From the cell containing the given text, extract its center point as (x, y) coordinate. 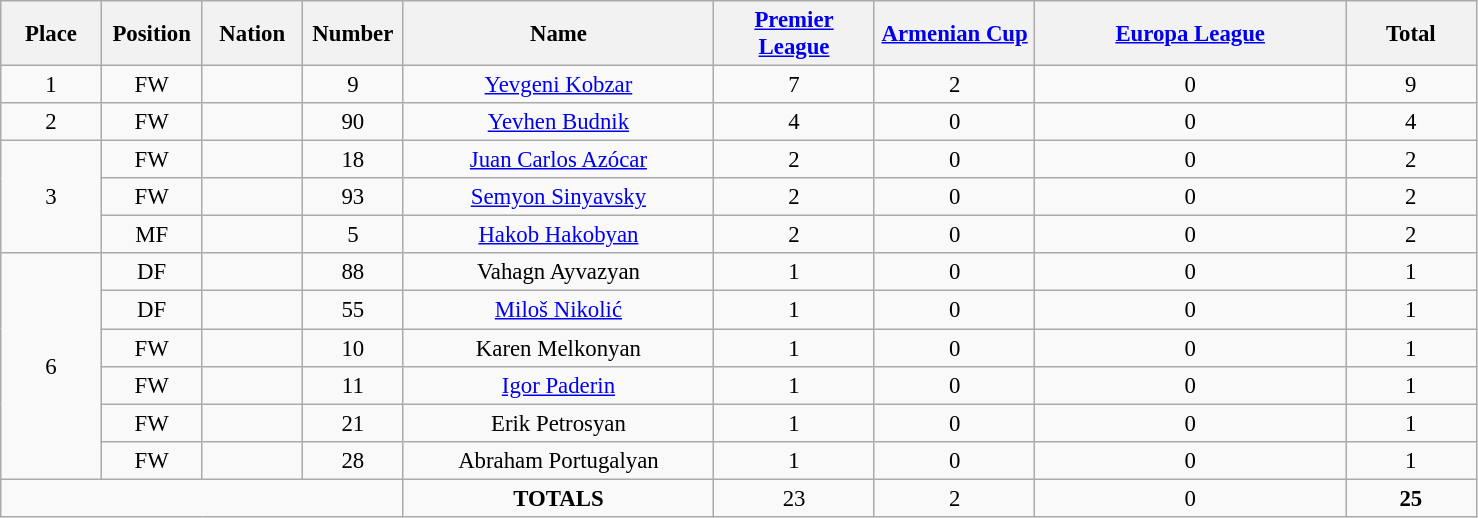
55 (354, 310)
Igor Paderin (558, 385)
Hakob Hakobyan (558, 235)
Yevhen Budnik (558, 122)
Nation (252, 34)
Semyon Sinyavsky (558, 197)
Erik Petrosyan (558, 423)
25 (1412, 498)
28 (354, 460)
MF (152, 235)
90 (354, 122)
Europa League (1190, 34)
23 (794, 498)
6 (52, 367)
7 (794, 85)
Abraham Portugalyan (558, 460)
Place (52, 34)
Total (1412, 34)
5 (354, 235)
Juan Carlos Azócar (558, 160)
Karen Melkonyan (558, 348)
Vahagn Ayvazyan (558, 273)
TOTALS (558, 498)
Name (558, 34)
3 (52, 198)
Number (354, 34)
11 (354, 385)
10 (354, 348)
Premier League (794, 34)
93 (354, 197)
Miloš Nikolić (558, 310)
21 (354, 423)
Yevgeni Kobzar (558, 85)
Position (152, 34)
88 (354, 273)
Armenian Cup (954, 34)
18 (354, 160)
